Capture the cell that displays the provided text and extract its [X, Y] central coordinate. 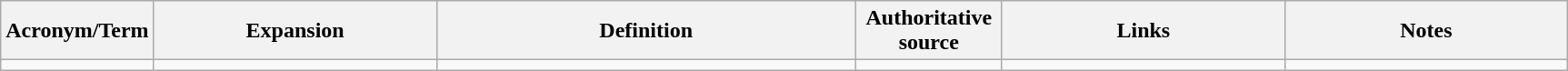
Expansion [295, 31]
Acronym/Term [77, 31]
Notes [1425, 31]
Links [1144, 31]
Definition [645, 31]
Authoritative source [929, 31]
